Detect which cell encompasses the target text, then output its [x, y] center coordinate. 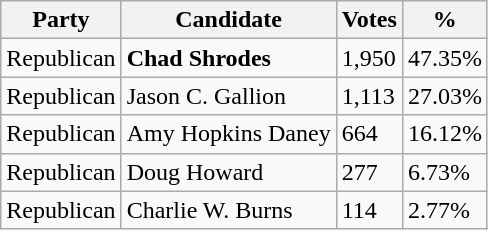
Charlie W. Burns [228, 210]
Chad Shrodes [228, 58]
277 [369, 172]
% [444, 20]
27.03% [444, 96]
2.77% [444, 210]
Doug Howard [228, 172]
1,950 [369, 58]
1,113 [369, 96]
Amy Hopkins Daney [228, 134]
Votes [369, 20]
Candidate [228, 20]
664 [369, 134]
Party [61, 20]
47.35% [444, 58]
6.73% [444, 172]
114 [369, 210]
16.12% [444, 134]
Jason C. Gallion [228, 96]
